Determine the (x, y) coordinate at the center of the cell enclosing the given text.  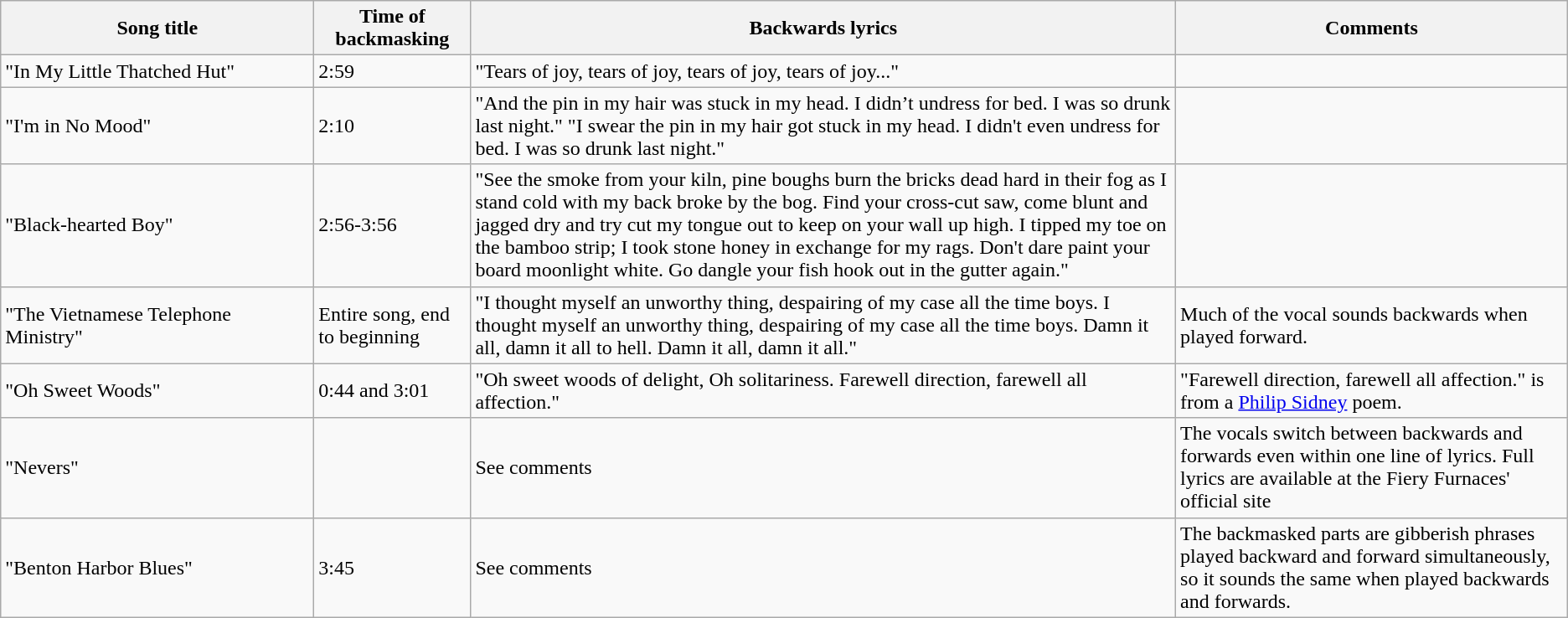
"Oh sweet woods of delight, Oh solitariness. Farewell direction, farewell all affection." (823, 390)
Time of backmasking (392, 28)
"In My Little Thatched Hut" (157, 71)
"Farewell direction, farewell all affection." is from a Philip Sidney poem. (1372, 390)
2:56-3:56 (392, 225)
"Nevers" (157, 467)
2:59 (392, 71)
"I'm in No Mood" (157, 126)
3:45 (392, 568)
Comments (1372, 28)
0:44 and 3:01 (392, 390)
The vocals switch between backwards and forwards even within one line of lyrics. Full lyrics are available at the Fiery Furnaces' official site (1372, 467)
2:10 (392, 126)
"Black-hearted Boy" (157, 225)
Entire song, end to beginning (392, 325)
The backmasked parts are gibberish phrases played backward and forward simultaneously, so it sounds the same when played backwards and forwards. (1372, 568)
Much of the vocal sounds backwards when played forward. (1372, 325)
Song title (157, 28)
"Benton Harbor Blues" (157, 568)
"Tears of joy, tears of joy, tears of joy, tears of joy..." (823, 71)
"Oh Sweet Woods" (157, 390)
Backwards lyrics (823, 28)
"The Vietnamese Telephone Ministry" (157, 325)
